Return (X, Y) of the center of cell containing provided text 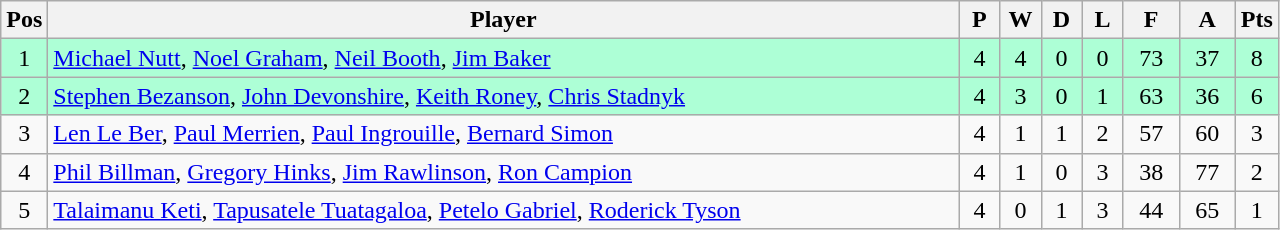
44 (1151, 210)
5 (24, 210)
F (1151, 20)
73 (1151, 58)
60 (1207, 134)
Pts (1256, 20)
65 (1207, 210)
Player (504, 20)
63 (1151, 96)
P (980, 20)
Pos (24, 20)
Talaimanu Keti, Tapusatele Tuatagaloa, Petelo Gabriel, Roderick Tyson (504, 210)
6 (1256, 96)
36 (1207, 96)
37 (1207, 58)
Len Le Ber, Paul Merrien, Paul Ingrouille, Bernard Simon (504, 134)
Stephen Bezanson, John Devonshire, Keith Roney, Chris Stadnyk (504, 96)
Michael Nutt, Noel Graham, Neil Booth, Jim Baker (504, 58)
W (1020, 20)
77 (1207, 172)
A (1207, 20)
57 (1151, 134)
Phil Billman, Gregory Hinks, Jim Rawlinson, Ron Campion (504, 172)
8 (1256, 58)
D (1062, 20)
L (1102, 20)
38 (1151, 172)
